Pinpoint the cell where the given text exists, returning its [x, y] midpoint coordinate. 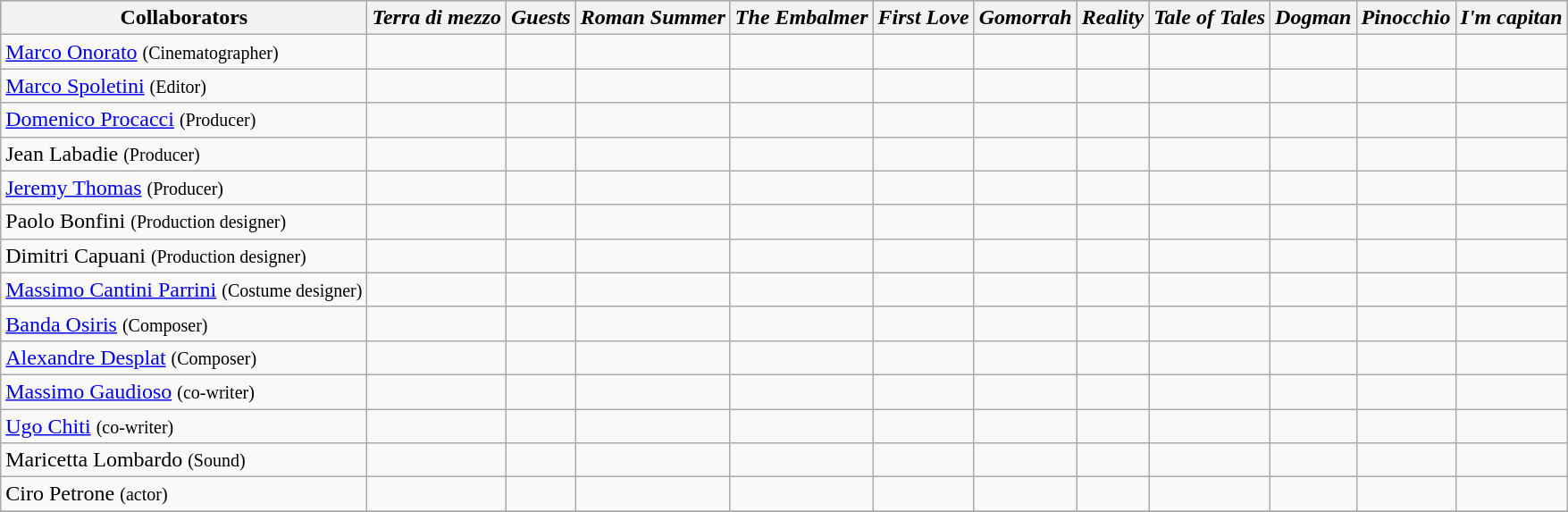
Marco Onorato (Cinematographer) [184, 52]
I'm capitan [1512, 18]
Roman Summer [652, 18]
Terra di mezzo [437, 18]
Massimo Gaudioso (co-writer) [184, 391]
Banda Osiris (Composer) [184, 323]
Ciro Petrone (actor) [184, 494]
Guests [541, 18]
Reality [1112, 18]
Jean Labadie (Producer) [184, 154]
Domenico Procacci (Producer) [184, 120]
Dogman [1313, 18]
The Embalmer [801, 18]
Jeremy Thomas (Producer) [184, 188]
Marco Spoletini (Editor) [184, 86]
First Love [924, 18]
Tale of Tales [1210, 18]
Pinocchio [1406, 18]
Maricetta Lombardo (Sound) [184, 460]
Alexandre Desplat (Composer) [184, 357]
Gomorrah [1026, 18]
Ugo Chiti (co-writer) [184, 426]
Paolo Bonfini (Production designer) [184, 222]
Collaborators [184, 18]
Dimitri Capuani (Production designer) [184, 256]
Massimo Cantini Parrini (Costume designer) [184, 290]
